Locate the cell with the specified text and output its [X, Y] center coordinate. 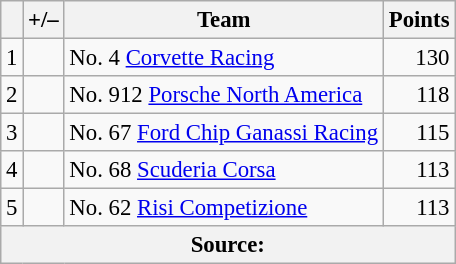
No. 62 Risi Competizione [224, 208]
1 [12, 58]
Points [418, 20]
2 [12, 95]
4 [12, 170]
130 [418, 58]
3 [12, 133]
Team [224, 20]
115 [418, 133]
No. 68 Scuderia Corsa [224, 170]
No. 4 Corvette Racing [224, 58]
No. 912 Porsche North America [224, 95]
118 [418, 95]
Source: [228, 245]
+/– [44, 20]
5 [12, 208]
No. 67 Ford Chip Ganassi Racing [224, 133]
